Capture the cell that displays the provided text and extract its (X, Y) central coordinate. 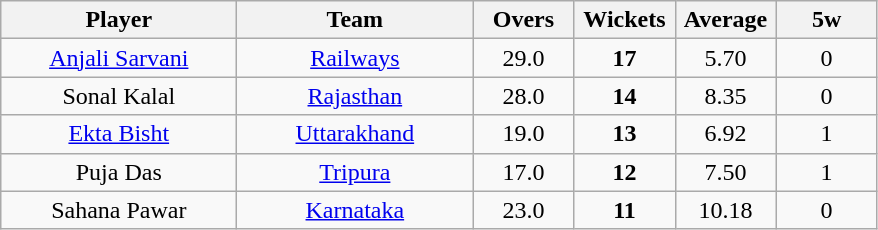
23.0 (524, 210)
Karnataka (355, 210)
28.0 (524, 96)
Ekta Bisht (119, 134)
14 (624, 96)
10.18 (726, 210)
7.50 (726, 172)
Uttarakhand (355, 134)
Anjali Sarvani (119, 58)
Railways (355, 58)
Team (355, 20)
13 (624, 134)
8.35 (726, 96)
Sahana Pawar (119, 210)
Player (119, 20)
17.0 (524, 172)
6.92 (726, 134)
5.70 (726, 58)
19.0 (524, 134)
Overs (524, 20)
Average (726, 20)
5w (826, 20)
Wickets (624, 20)
Puja Das (119, 172)
Tripura (355, 172)
29.0 (524, 58)
Sonal Kalal (119, 96)
Rajasthan (355, 96)
12 (624, 172)
11 (624, 210)
17 (624, 58)
